Capture the cell that displays the provided text and extract its (X, Y) central coordinate. 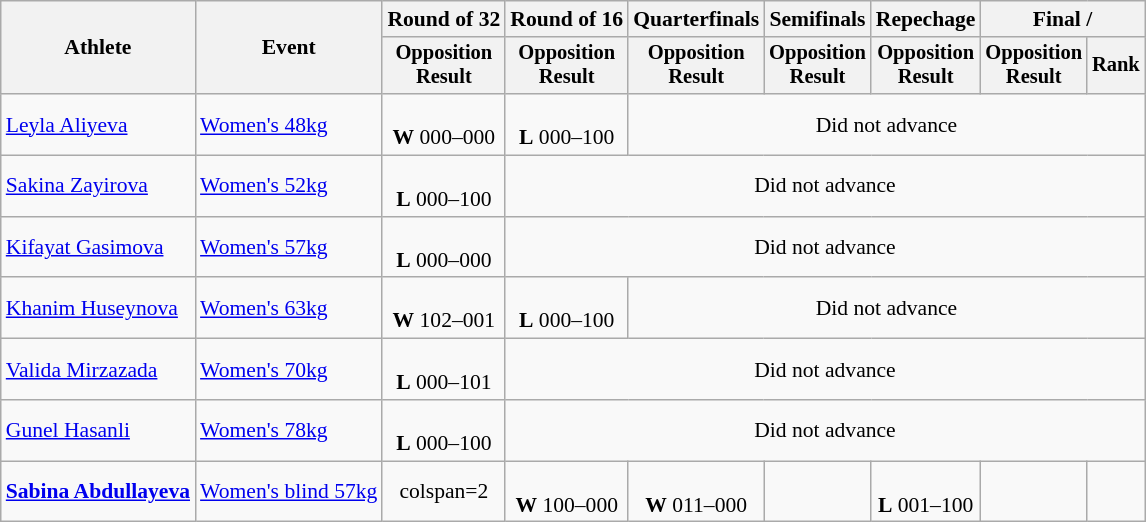
L 001–100 (926, 492)
colspan=2 (444, 492)
Event (288, 48)
W 100–000 (566, 492)
Round of 16 (566, 19)
Final / (1062, 19)
Khanim Huseynova (98, 308)
Rank (1116, 66)
Leyla Aliyeva (98, 124)
W 000–000 (444, 124)
Women's 52kg (288, 186)
Women's blind 57kg (288, 492)
Women's 48kg (288, 124)
Athlete (98, 48)
Repechage (926, 19)
L 000–000 (444, 248)
Valida Mirzazada (98, 370)
Gunel Hasanli (98, 430)
Women's 70kg (288, 370)
Women's 63kg (288, 308)
Kifayat Gasimova (98, 248)
Semifinals (818, 19)
Women's 78kg (288, 430)
Round of 32 (444, 19)
W 102–001 (444, 308)
W 011–000 (696, 492)
Quarterfinals (696, 19)
L 000–101 (444, 370)
Women's 57kg (288, 248)
Sabina Abdullayeva (98, 492)
Sakina Zayirova (98, 186)
